Return the [x, y] coordinate for the center point of the cell that contains the specified text.  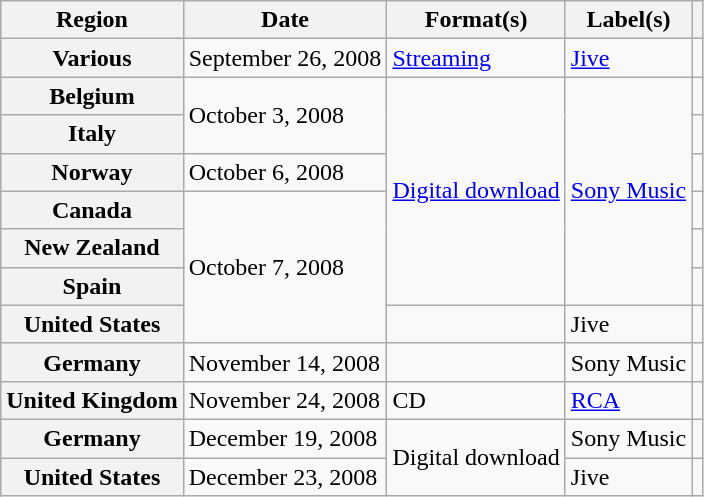
Canada [92, 210]
October 7, 2008 [285, 267]
Norway [92, 172]
December 23, 2008 [285, 477]
Region [92, 20]
Spain [92, 286]
Italy [92, 134]
New Zealand [92, 248]
October 3, 2008 [285, 115]
November 24, 2008 [285, 400]
Date [285, 20]
RCA [628, 400]
November 14, 2008 [285, 362]
Streaming [476, 58]
Belgium [92, 96]
CD [476, 400]
December 19, 2008 [285, 438]
Format(s) [476, 20]
October 6, 2008 [285, 172]
September 26, 2008 [285, 58]
United Kingdom [92, 400]
Various [92, 58]
Label(s) [628, 20]
